From the cell containing the given text, extract its center point as (x, y) coordinate. 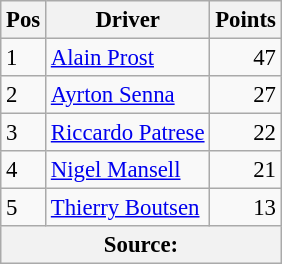
Source: (141, 245)
27 (246, 95)
13 (246, 208)
Thierry Boutsen (128, 208)
22 (246, 133)
Ayrton Senna (128, 95)
Driver (128, 20)
4 (24, 170)
Alain Prost (128, 58)
Nigel Mansell (128, 170)
Points (246, 20)
1 (24, 58)
5 (24, 208)
2 (24, 95)
3 (24, 133)
47 (246, 58)
21 (246, 170)
Pos (24, 20)
Riccardo Patrese (128, 133)
